Detect which cell encompasses the target text, then output its (x, y) center coordinate. 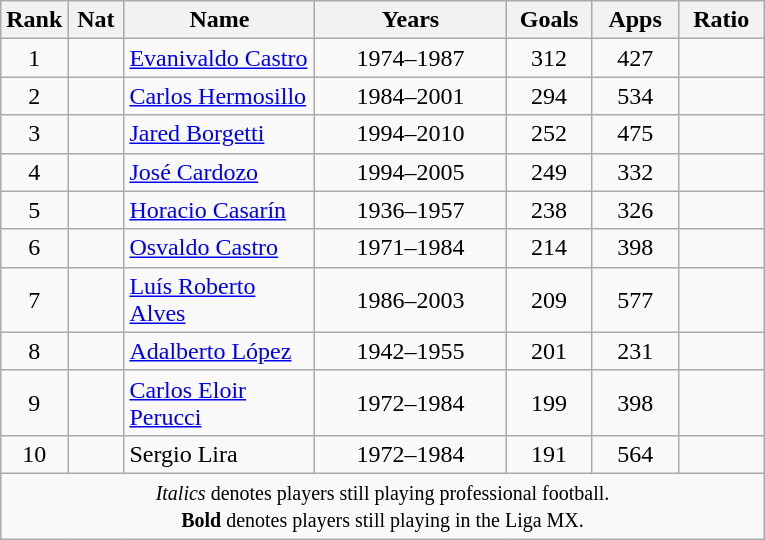
252 (549, 134)
191 (549, 454)
534 (635, 96)
1936–1957 (410, 210)
Apps (635, 20)
238 (549, 210)
Ratio (721, 20)
564 (635, 454)
475 (635, 134)
Name (220, 20)
Carlos Hermosillo (220, 96)
1984–2001 (410, 96)
Rank (34, 20)
1994–2005 (410, 172)
7 (34, 300)
577 (635, 300)
Jared Borgetti (220, 134)
Luís Roberto Alves (220, 300)
Nat (96, 20)
1986–2003 (410, 300)
1971–1984 (410, 248)
326 (635, 210)
8 (34, 351)
249 (549, 172)
332 (635, 172)
427 (635, 58)
Years (410, 20)
1974–1987 (410, 58)
4 (34, 172)
209 (549, 300)
214 (549, 248)
Osvaldo Castro (220, 248)
5 (34, 210)
10 (34, 454)
199 (549, 402)
Sergio Lira (220, 454)
294 (549, 96)
Italics denotes players still playing professional football.Bold denotes players still playing in the Liga MX. (382, 506)
Goals (549, 20)
6 (34, 248)
1 (34, 58)
Carlos Eloir Perucci (220, 402)
1994–2010 (410, 134)
Horacio Casarín (220, 210)
312 (549, 58)
Evanivaldo Castro (220, 58)
1942–1955 (410, 351)
2 (34, 96)
José Cardozo (220, 172)
3 (34, 134)
9 (34, 402)
231 (635, 351)
Adalberto López (220, 351)
201 (549, 351)
